Locate the cell with the specified text and output its [x, y] center coordinate. 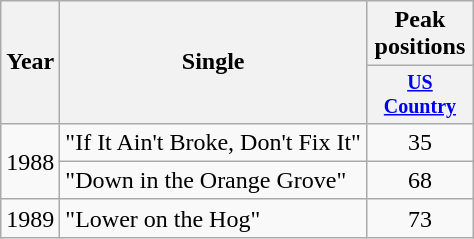
1988 [30, 161]
Single [214, 62]
"If It Ain't Broke, Don't Fix It" [214, 142]
US Country [420, 94]
68 [420, 180]
Year [30, 62]
35 [420, 142]
"Down in the Orange Grove" [214, 180]
Peak positions [420, 34]
"Lower on the Hog" [214, 218]
73 [420, 218]
1989 [30, 218]
